Return (X, Y) of the center of cell containing provided text 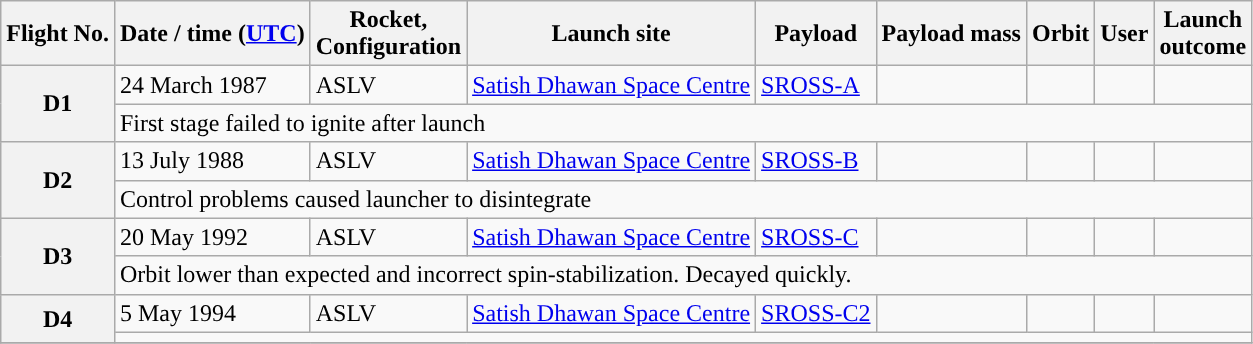
Control problems caused launcher to disintegrate (682, 199)
Rocket,Configuration (388, 34)
Launch outcome (1203, 34)
5 May 1994 (212, 313)
User (1124, 34)
D1 (58, 104)
Payload (816, 34)
SROSS-C2 (816, 313)
SROSS-A (816, 85)
20 May 1992 (212, 237)
24 March 1987 (212, 85)
Payload mass (951, 34)
First stage failed to ignite after launch (682, 123)
Date / time (UTC) (212, 34)
D3 (58, 256)
D2 (58, 180)
Launch site (612, 34)
Orbit (1060, 34)
SROSS-B (816, 161)
Flight No. (58, 34)
13 July 1988 (212, 161)
D4 (58, 318)
SROSS-C (816, 237)
Orbit lower than expected and incorrect spin-stabilization. Decayed quickly. (682, 275)
